Locate the cell with the specified text and output its [X, Y] center coordinate. 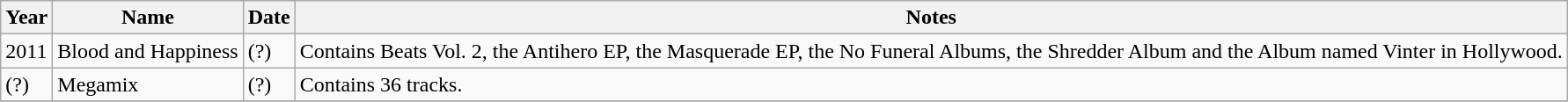
2011 [26, 51]
Notes [931, 18]
Megamix [148, 84]
Contains 36 tracks. [931, 84]
Name [148, 18]
Year [26, 18]
Blood and Happiness [148, 51]
Date [269, 18]
Contains Beats Vol. 2, the Antihero EP, the Masquerade EP, the No Funeral Albums, the Shredder Album and the Album named Vinter in Hollywood. [931, 51]
